Locate the cell with the specified text and output its [x, y] center coordinate. 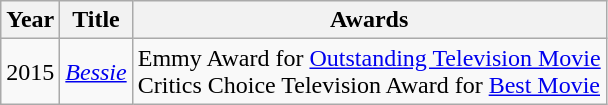
Bessie [96, 72]
Title [96, 20]
Year [30, 20]
Emmy Award for Outstanding Television MovieCritics Choice Television Award for Best Movie [369, 72]
Awards [369, 20]
2015 [30, 72]
